Provide the (X, Y) coordinate of the cell's center where the given text is located.  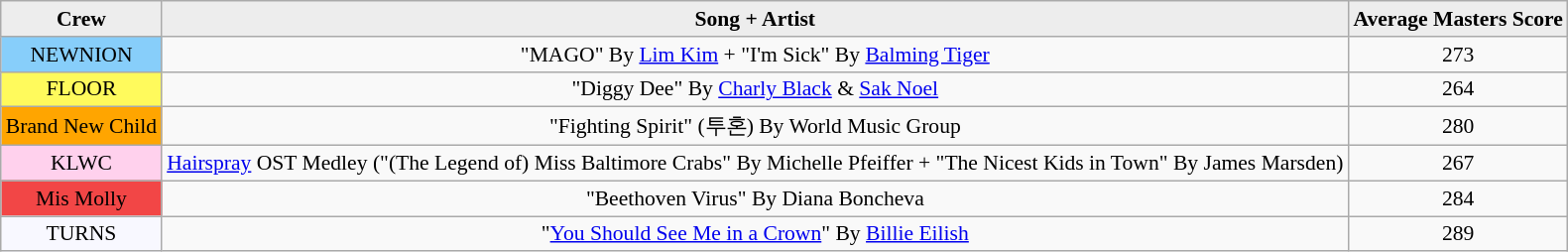
Hairspray OST Medley ("(The Legend of) Miss Baltimore Crabs" By Michelle Pfeiffer + "The Nicest Kids in Town" By James Marsden) (755, 164)
TURNS (81, 234)
"MAGO" By Lim Kim + "I'm Sick" By Balming Tiger (755, 55)
273 (1458, 55)
284 (1458, 198)
Average Masters Score (1458, 19)
280 (1458, 127)
FLOOR (81, 89)
NEWNION (81, 55)
Brand New Child (81, 127)
267 (1458, 164)
264 (1458, 89)
"You Should See Me in a Crown" By Billie Eilish (755, 234)
Mis Molly (81, 198)
"Diggy Dee" By Charly Black & Sak Noel (755, 89)
289 (1458, 234)
Crew (81, 19)
"Beethoven Virus" By Diana Boncheva (755, 198)
"Fighting Spirit" (투혼) By World Music Group (755, 127)
Song + Artist (755, 19)
KLWC (81, 164)
